Search for the cell housing the specified text and yield its (X, Y) center coordinate. 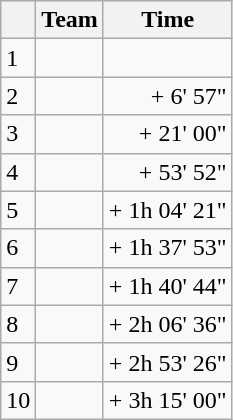
4 (18, 172)
+ 1h 37' 53" (168, 248)
+ 1h 04' 21" (168, 210)
2 (18, 96)
+ 3h 15' 00" (168, 400)
3 (18, 134)
+ 2h 53' 26" (168, 362)
+ 53' 52" (168, 172)
+ 6' 57" (168, 96)
8 (18, 324)
Time (168, 20)
+ 1h 40' 44" (168, 286)
7 (18, 286)
Team (70, 20)
1 (18, 58)
9 (18, 362)
10 (18, 400)
+ 2h 06' 36" (168, 324)
+ 21' 00" (168, 134)
6 (18, 248)
5 (18, 210)
